Return [x, y] of the center of cell containing provided text 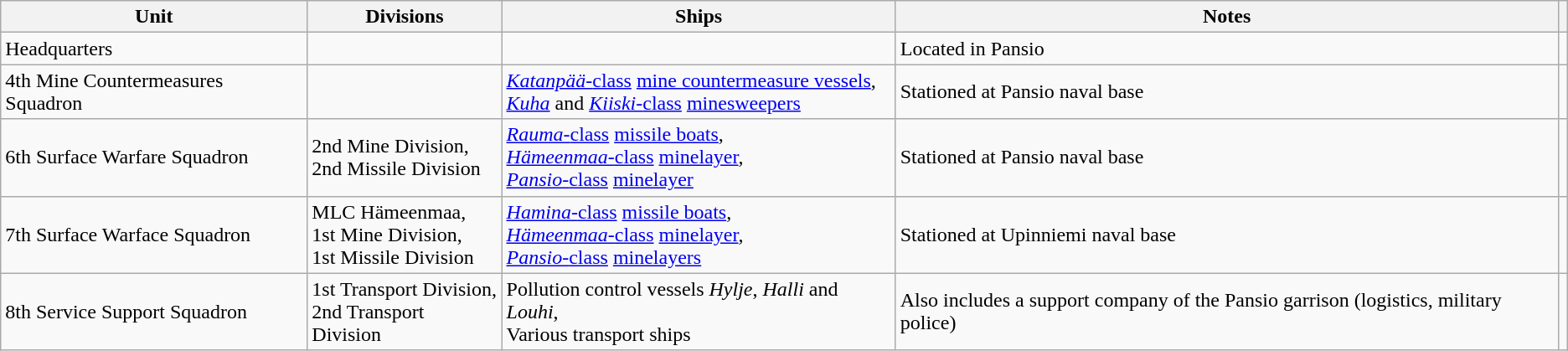
Pollution control vessels Hylje, Halli and Louhi,Various transport ships [699, 312]
Ships [699, 17]
8th Service Support Squadron [154, 312]
Headquarters [154, 49]
4th Mine Countermeasures Squadron [154, 92]
Notes [1226, 17]
Rauma-class missile boats,Hämeenmaa-class minelayer,Pansio-class minelayer [699, 157]
Hamina-class missile boats,Hämeenmaa-class minelayer,Pansio-class minelayers [699, 235]
Unit [154, 17]
7th Surface Warface Squadron [154, 235]
Stationed at Upinniemi naval base [1226, 235]
MLC Hämeenmaa,1st Mine Division,1st Missile Division [405, 235]
2nd Mine Division,2nd Missile Division [405, 157]
6th Surface Warfare Squadron [154, 157]
Divisions [405, 17]
Katanpää-class mine countermeasure vessels,Kuha and Kiiski-class minesweepers [699, 92]
1st Transport Division,2nd Transport Division [405, 312]
Also includes a support company of the Pansio garrison (logistics, military police) [1226, 312]
Located in Pansio [1226, 49]
